Identify which cell holds the provided text, then report its [x, y] central coordinate. 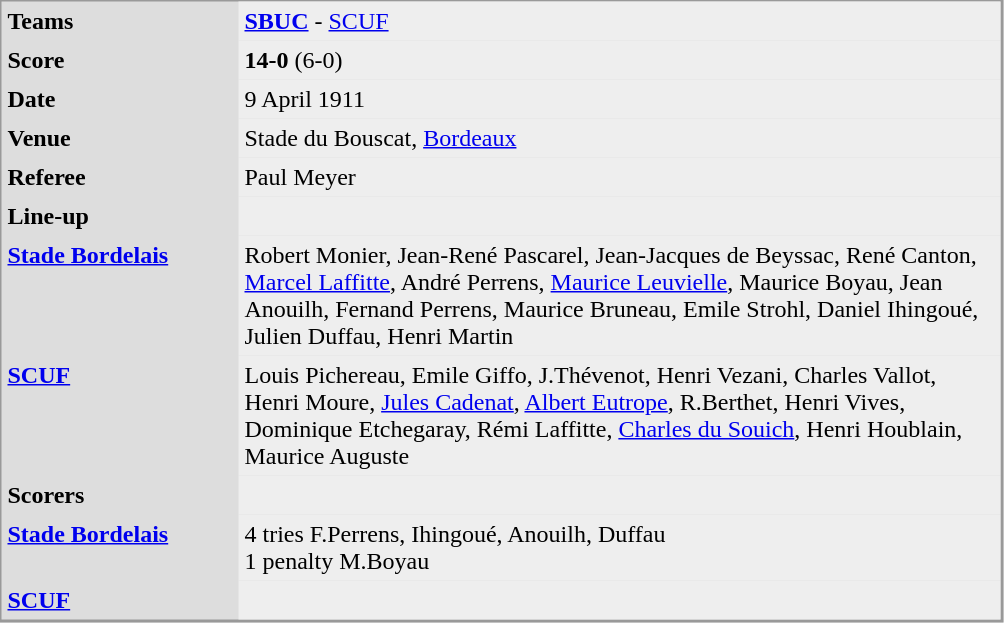
14-0 (6-0) [619, 60]
Teams [120, 22]
SBUC - SCUF [619, 22]
9 April 1911 [619, 100]
Referee [120, 178]
Venue [120, 138]
Date [120, 100]
Paul Meyer [619, 178]
Scorers [120, 496]
4 tries F.Perrens, Ihingoué, Anouilh, Duffau1 penalty M.Boyau [619, 547]
Score [120, 60]
Stade du Bouscat, Bordeaux [619, 138]
Line-up [120, 216]
